From the cell containing the given text, extract its center point as (X, Y) coordinate. 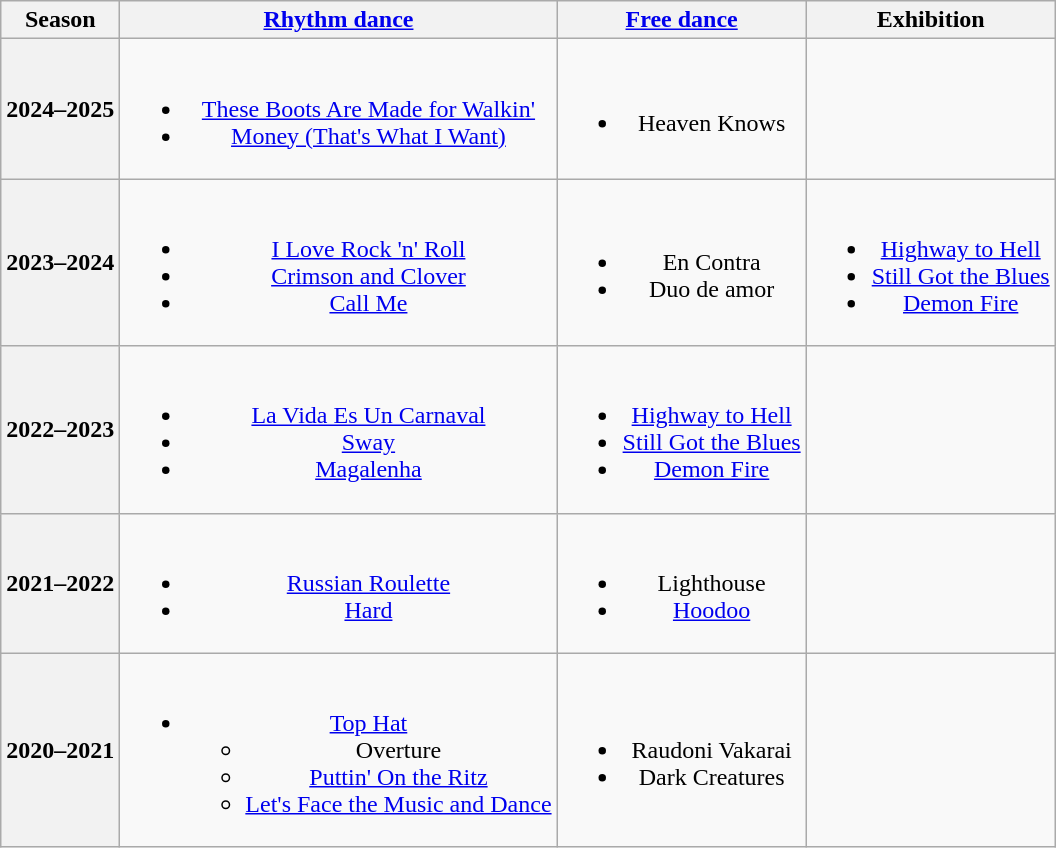
Rhythm dance (338, 20)
Exhibition (930, 20)
Lighthouse Hoodoo (682, 583)
2023–2024 (60, 262)
2021–2022 (60, 583)
Free dance (682, 20)
Raudoni Vakarai Dark Creatures (682, 750)
These Boots Are Made for Walkin'Money (That's What I Want) (338, 109)
2022–2023 (60, 430)
I Love Rock 'n' RollCrimson and Clover Call Me (338, 262)
Heaven Knows (682, 109)
Russian Roulette Hard (338, 583)
La Vida Es Un Carnaval Sway Magalenha (338, 430)
Season (60, 20)
Top HatOverturePuttin' On the RitzLet's Face the Music and Dance (338, 750)
En Contra Duo de amor (682, 262)
2020–2021 (60, 750)
2024–2025 (60, 109)
